Extract the [X, Y] coordinate from the center of the cell holding the provided text.  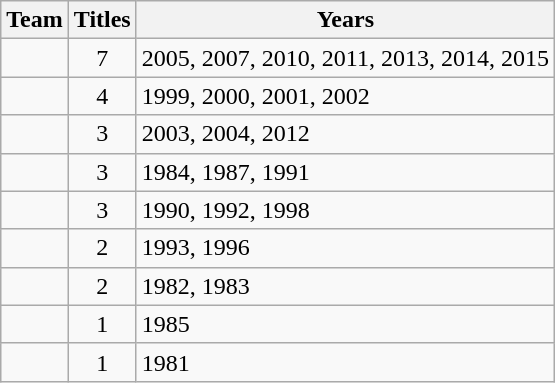
Titles [102, 20]
1999, 2000, 2001, 2002 [345, 96]
1993, 1996 [345, 248]
7 [102, 58]
2005, 2007, 2010, 2011, 2013, 2014, 2015 [345, 58]
2003, 2004, 2012 [345, 134]
1990, 1992, 1998 [345, 210]
1984, 1987, 1991 [345, 172]
1985 [345, 324]
4 [102, 96]
1982, 1983 [345, 286]
Team [35, 20]
1981 [345, 362]
Years [345, 20]
